Identify which cell holds the provided text, then report its (X, Y) central coordinate. 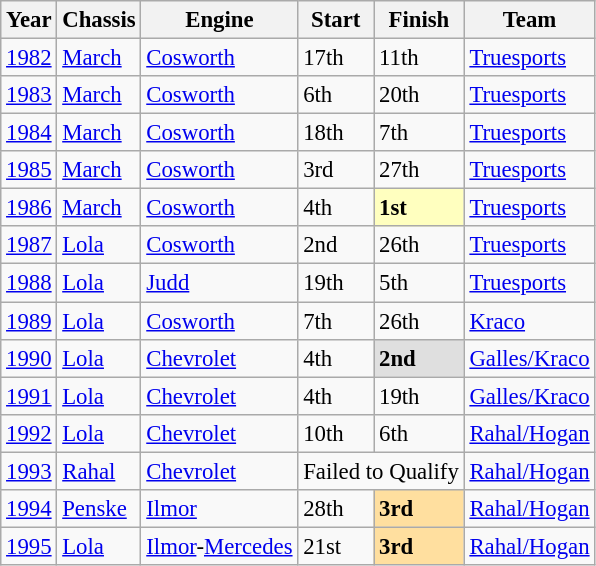
1985 (29, 170)
Failed to Qualify (381, 471)
5th (419, 283)
1984 (29, 133)
1995 (29, 546)
17th (336, 58)
28th (336, 509)
Year (29, 20)
1983 (29, 95)
27th (419, 170)
1990 (29, 358)
Team (530, 20)
1st (419, 208)
Finish (419, 20)
10th (336, 433)
Ilmor (220, 509)
1993 (29, 471)
Kraco (530, 321)
1986 (29, 208)
1991 (29, 396)
1992 (29, 433)
11th (419, 58)
1987 (29, 245)
1994 (29, 509)
Start (336, 20)
Rahal (99, 471)
1988 (29, 283)
18th (336, 133)
21st (336, 546)
1982 (29, 58)
Engine (220, 20)
1989 (29, 321)
Penske (99, 509)
Judd (220, 283)
20th (419, 95)
Ilmor-Mercedes (220, 546)
Chassis (99, 20)
